Identify which cell holds the provided text, then report its (X, Y) central coordinate. 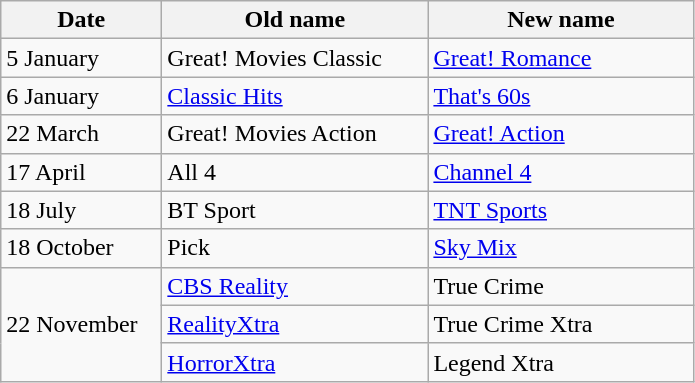
18 July (82, 210)
Great! Romance (561, 58)
True Crime Xtra (561, 324)
Channel 4 (561, 172)
Date (82, 20)
That's 60s (561, 96)
Sky Mix (561, 248)
Old name (295, 20)
HorrorXtra (295, 362)
TNT Sports (561, 210)
True Crime (561, 286)
All 4 (295, 172)
22 March (82, 134)
New name (561, 20)
5 January (82, 58)
Legend Xtra (561, 362)
Great! Movies Action (295, 134)
6 January (82, 96)
CBS Reality (295, 286)
Classic Hits (295, 96)
Pick (295, 248)
18 October (82, 248)
Great! Action (561, 134)
17 April (82, 172)
Great! Movies Classic (295, 58)
BT Sport (295, 210)
RealityXtra (295, 324)
22 November (82, 324)
